Search for the cell housing the specified text and yield its [X, Y] center coordinate. 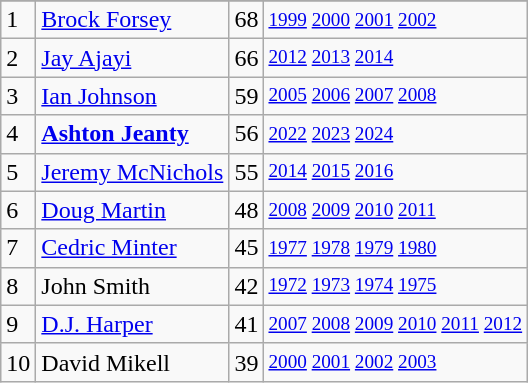
45 [246, 248]
John Smith [132, 286]
4 [18, 134]
68 [246, 20]
55 [246, 172]
Brock Forsey [132, 20]
1977 1978 1979 1980 [396, 248]
2022 2023 2024 [396, 134]
David Mikell [132, 362]
39 [246, 362]
3 [18, 96]
2012 2013 2014 [396, 58]
Cedric Minter [132, 248]
66 [246, 58]
2008 2009 2010 2011 [396, 210]
Jeremy McNichols [132, 172]
42 [246, 286]
41 [246, 324]
9 [18, 324]
1999 2000 2001 2002 [396, 20]
D.J. Harper [132, 324]
Ashton Jeanty [132, 134]
7 [18, 248]
8 [18, 286]
1 [18, 20]
5 [18, 172]
2007 2008 2009 2010 2011 2012 [396, 324]
Doug Martin [132, 210]
2014 2015 2016 [396, 172]
56 [246, 134]
Ian Johnson [132, 96]
1972 1973 1974 1975 [396, 286]
2000 2001 2002 2003 [396, 362]
6 [18, 210]
Jay Ajayi [132, 58]
10 [18, 362]
2005 2006 2007 2008 [396, 96]
59 [246, 96]
48 [246, 210]
2 [18, 58]
